Output the [x, y] coordinate of the center of the cell containing the given text.  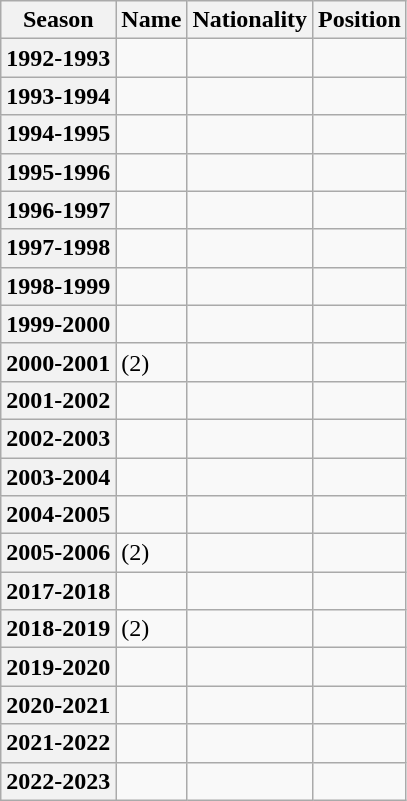
2019-2020 [58, 667]
Season [58, 20]
2022-2023 [58, 781]
1997-1998 [58, 248]
2001-2002 [58, 400]
1992-1993 [58, 58]
1999-2000 [58, 324]
1996-1997 [58, 210]
2018-2019 [58, 629]
2005-2006 [58, 553]
1995-1996 [58, 172]
2020-2021 [58, 705]
2002-2003 [58, 438]
1993-1994 [58, 96]
1998-1999 [58, 286]
2000-2001 [58, 362]
2021-2022 [58, 743]
Nationality [250, 20]
2017-2018 [58, 591]
2003-2004 [58, 477]
2004-2005 [58, 515]
Position [360, 20]
1994-1995 [58, 134]
Name [152, 20]
